Scan for the cell matching the given text and deliver its [X, Y] coordinate at center. 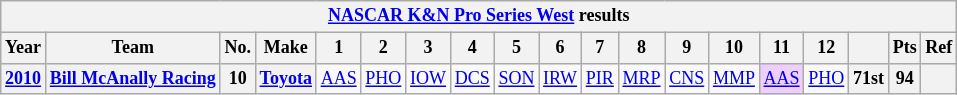
Year [24, 48]
2010 [24, 78]
No. [238, 48]
MMP [734, 78]
NASCAR K&N Pro Series West results [479, 16]
7 [600, 48]
1 [338, 48]
8 [642, 48]
DCS [472, 78]
5 [516, 48]
Team [132, 48]
Ref [939, 48]
MRP [642, 78]
9 [687, 48]
11 [782, 48]
CNS [687, 78]
2 [384, 48]
12 [826, 48]
4 [472, 48]
IOW [428, 78]
Make [286, 48]
PIR [600, 78]
94 [904, 78]
IRW [560, 78]
SON [516, 78]
Pts [904, 48]
Toyota [286, 78]
6 [560, 48]
3 [428, 48]
71st [869, 78]
Bill McAnally Racing [132, 78]
